Extract the (X, Y) coordinate from the center of the cell holding the provided text.  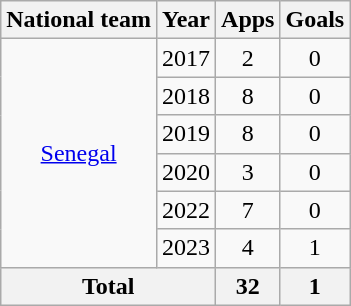
4 (248, 248)
Goals (315, 20)
2020 (186, 172)
Year (186, 20)
2017 (186, 58)
7 (248, 210)
Apps (248, 20)
32 (248, 286)
2018 (186, 96)
2022 (186, 210)
3 (248, 172)
2023 (186, 248)
2019 (186, 134)
Total (108, 286)
2 (248, 58)
Senegal (79, 153)
National team (79, 20)
